Capture the cell that displays the provided text and extract its (X, Y) central coordinate. 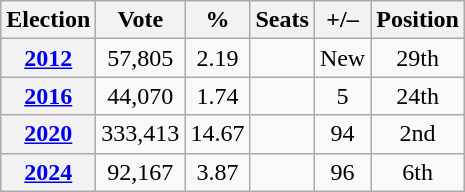
2.19 (218, 58)
333,413 (140, 134)
Position (418, 20)
94 (342, 134)
Election (48, 20)
Seats (282, 20)
24th (418, 96)
2nd (418, 134)
57,805 (140, 58)
5 (342, 96)
92,167 (140, 172)
2020 (48, 134)
29th (418, 58)
2024 (48, 172)
Vote (140, 20)
96 (342, 172)
+/– (342, 20)
2012 (48, 58)
44,070 (140, 96)
1.74 (218, 96)
New (342, 58)
2016 (48, 96)
% (218, 20)
3.87 (218, 172)
14.67 (218, 134)
6th (418, 172)
